Extract the (X, Y) coordinate from the center of the cell holding the provided text.  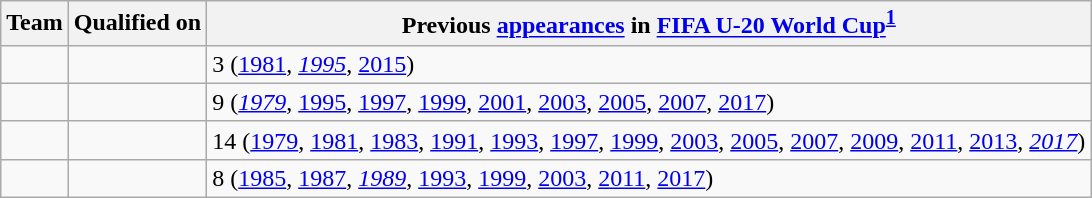
8 (1985, 1987, 1989, 1993, 1999, 2003, 2011, 2017) (649, 178)
Previous appearances in FIFA U-20 World Cup1 (649, 24)
14 (1979, 1981, 1983, 1991, 1993, 1997, 1999, 2003, 2005, 2007, 2009, 2011, 2013, 2017) (649, 140)
Qualified on (137, 24)
3 (1981, 1995, 2015) (649, 64)
Team (35, 24)
9 (1979, 1995, 1997, 1999, 2001, 2003, 2005, 2007, 2017) (649, 102)
